Determine the [x, y] coordinate at the center of the cell enclosing the given text.  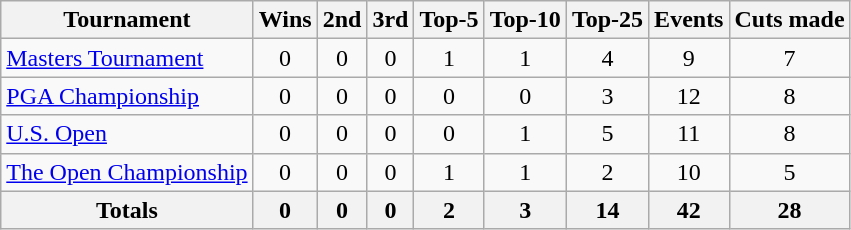
42 [689, 210]
11 [689, 134]
Totals [127, 210]
Top-25 [607, 20]
9 [689, 58]
14 [607, 210]
3rd [390, 20]
10 [689, 172]
Cuts made [790, 20]
12 [689, 96]
Events [689, 20]
Top-10 [525, 20]
4 [607, 58]
Wins [285, 20]
28 [790, 210]
Tournament [127, 20]
U.S. Open [127, 134]
Masters Tournament [127, 58]
7 [790, 58]
PGA Championship [127, 96]
The Open Championship [127, 172]
2nd [342, 20]
Top-5 [449, 20]
